Locate the cell with the specified text and output its [X, Y] center coordinate. 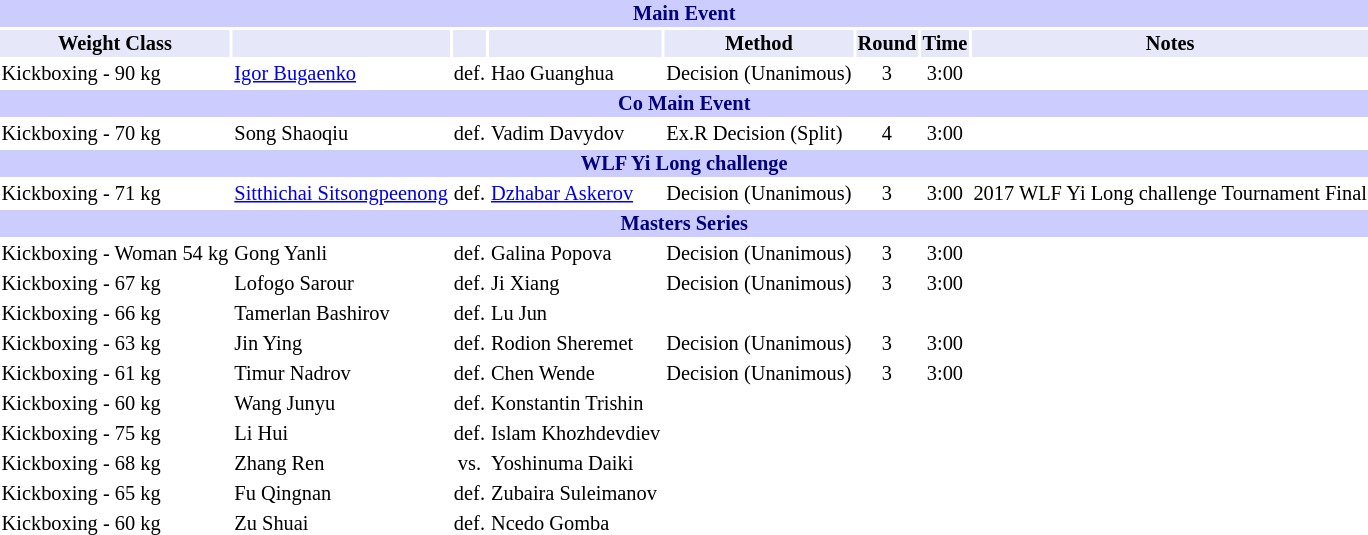
Yoshinuma Daiki [575, 464]
Kickboxing - 68 kg [115, 464]
Sitthichai Sitsongpeenong [342, 194]
Lofogo Sarour [342, 284]
Jin Ying [342, 344]
Co Main Event [684, 104]
Tamerlan Bashirov [342, 314]
Hao Guanghua [575, 74]
Rodion Sheremet [575, 344]
Ji Xiang [575, 284]
Ex.R Decision (Split) [759, 134]
Kickboxing - 67 kg [115, 284]
Galina Popova [575, 254]
Wang Junyu [342, 404]
Song Shaoqiu [342, 134]
Notes [1170, 44]
Main Event [684, 14]
Igor Bugaenko [342, 74]
Round [887, 44]
Lu Jun [575, 314]
Kickboxing - 63 kg [115, 344]
4 [887, 134]
Zhang Ren [342, 464]
Dzhabar Askerov [575, 194]
Islam Khozhdevdiev [575, 434]
WLF Yi Long challenge [684, 164]
Chen Wende [575, 374]
Li Hui [342, 434]
Kickboxing - 66 kg [115, 314]
Method [759, 44]
Vadim Davydov [575, 134]
Time [945, 44]
Fu Qingnan [342, 494]
Zubaira Suleimanov [575, 494]
Kickboxing - Woman 54 kg [115, 254]
Masters Series [684, 224]
Konstantin Trishin [575, 404]
Kickboxing - 75 kg [115, 434]
Kickboxing - 61 kg [115, 374]
Kickboxing - 70 kg [115, 134]
Weight Class [115, 44]
2017 WLF Yi Long challenge Tournament Final [1170, 194]
Kickboxing - 60 kg [115, 404]
Kickboxing - 65 kg [115, 494]
Timur Nadrov [342, 374]
Kickboxing - 90 kg [115, 74]
vs. [469, 464]
Kickboxing - 71 kg [115, 194]
Gong Yanli [342, 254]
